Scan for the cell matching the given text and deliver its (X, Y) coordinate at center. 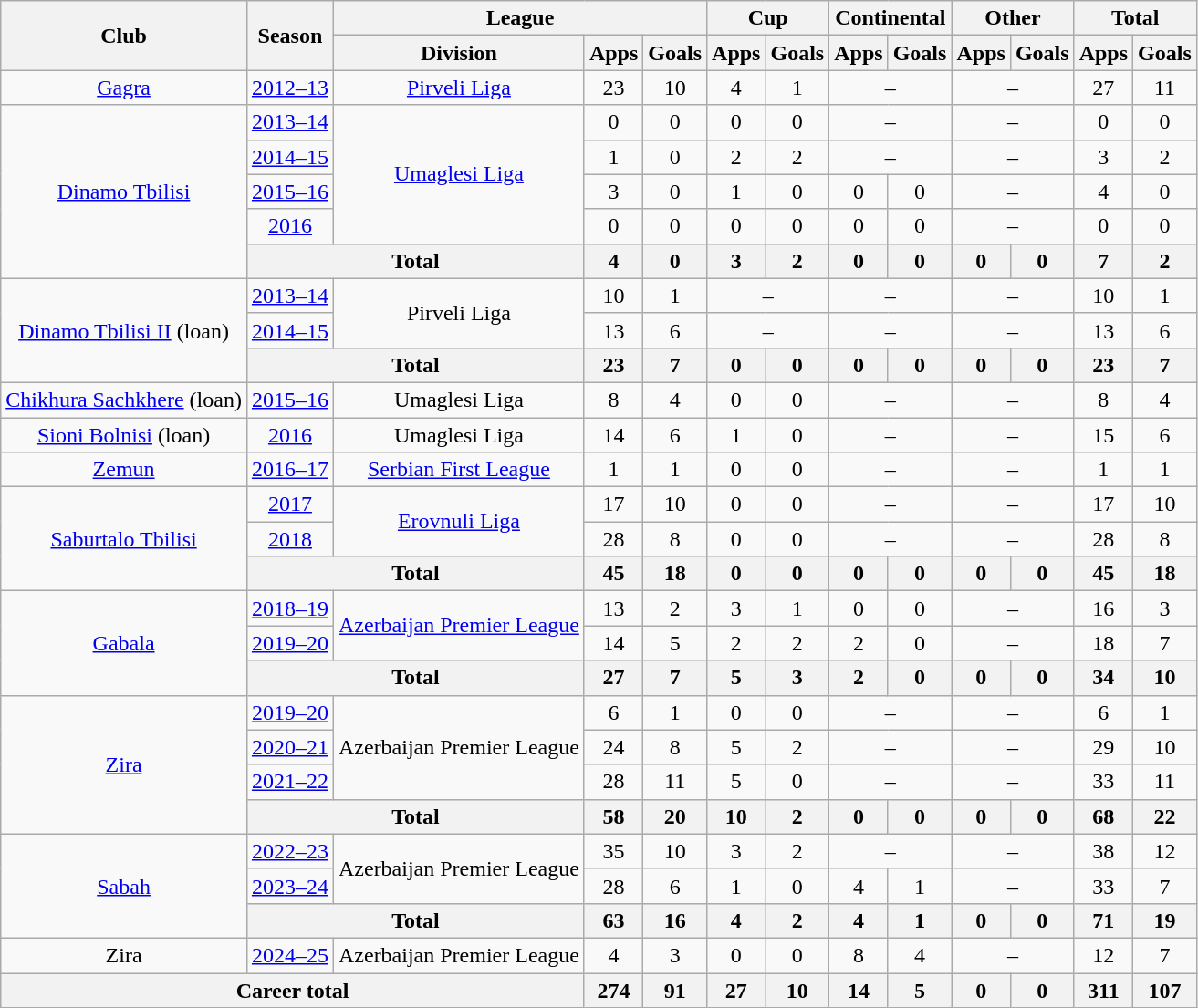
2022–23 (290, 851)
63 (613, 920)
2020–21 (290, 747)
Dinamo Tbilisi (124, 192)
34 (1103, 678)
Cup (768, 18)
35 (613, 851)
274 (613, 990)
2021–22 (290, 782)
29 (1103, 747)
Division (458, 53)
Erovnuli Liga (458, 522)
2023–24 (290, 886)
Sioni Bolnisi (loan) (124, 435)
19 (1165, 920)
Career total (293, 990)
15 (1103, 435)
24 (613, 747)
Zemun (124, 470)
38 (1103, 851)
311 (1103, 990)
League (520, 18)
Season (290, 36)
71 (1103, 920)
2017 (290, 504)
Gabala (124, 643)
22 (1165, 816)
Club (124, 36)
91 (675, 990)
Sabah (124, 886)
Saburtalo Tbilisi (124, 539)
Other (1013, 18)
2016–17 (290, 470)
Serbian First League (458, 470)
2024–25 (290, 955)
Continental (891, 18)
Dinamo Tbilisi II (loan) (124, 330)
Chikhura Sachkhere (loan) (124, 400)
Gagra (124, 88)
58 (613, 816)
107 (1165, 990)
2012–13 (290, 88)
2018–19 (290, 608)
68 (1103, 816)
2018 (290, 539)
20 (675, 816)
